Output the (X, Y) coordinate of the center of the cell containing the given text.  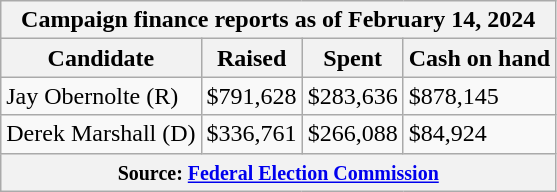
$878,145 (479, 96)
Spent (352, 58)
Campaign finance reports as of February 14, 2024 (278, 20)
$84,924 (479, 134)
$266,088 (352, 134)
Source: Federal Election Commission (278, 172)
Jay Obernolte (R) (101, 96)
Candidate (101, 58)
Derek Marshall (D) (101, 134)
$336,761 (252, 134)
$283,636 (352, 96)
Cash on hand (479, 58)
Raised (252, 58)
$791,628 (252, 96)
